Locate the cell with the specified text and output its [X, Y] center coordinate. 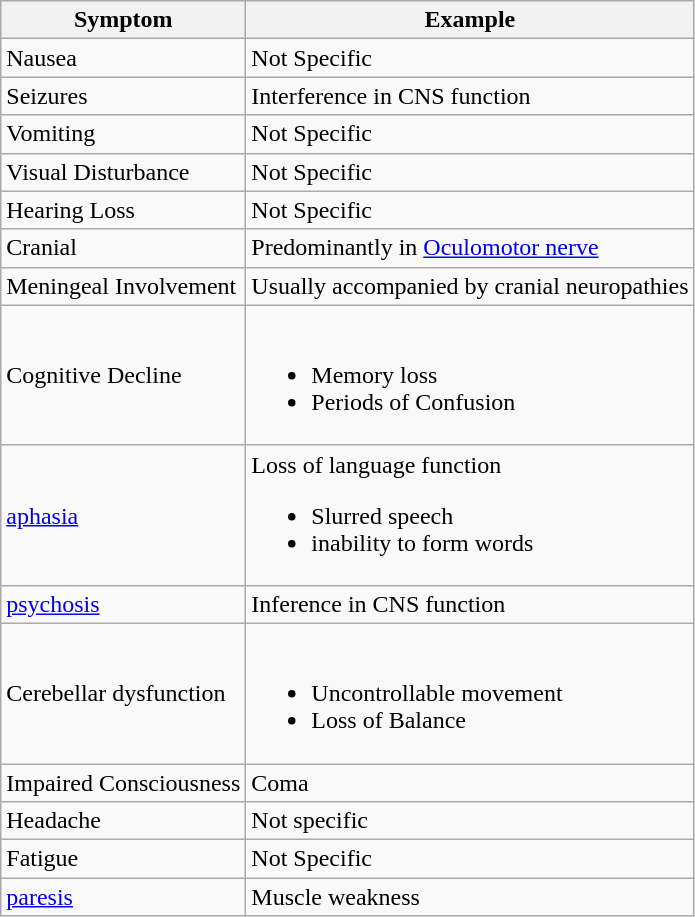
Hearing Loss [124, 210]
Symptom [124, 20]
Headache [124, 821]
psychosis [124, 604]
Example [470, 20]
Coma [470, 783]
Inference in CNS function [470, 604]
Nausea [124, 58]
Seizures [124, 96]
Cognitive Decline [124, 375]
Cerebellar dysfunction [124, 693]
paresis [124, 897]
aphasia [124, 515]
Memory lossPeriods of Confusion [470, 375]
Loss of language functionSlurred speechinability to form words [470, 515]
Usually accompanied by cranial neuropathies [470, 286]
Fatigue [124, 859]
Cranial [124, 248]
Uncontrollable movementLoss of Balance [470, 693]
Impaired Consciousness [124, 783]
Vomiting [124, 134]
Muscle weakness [470, 897]
Meningeal Involvement [124, 286]
Not specific [470, 821]
Interference in CNS function [470, 96]
Predominantly in Oculomotor nerve [470, 248]
Visual Disturbance [124, 172]
